Detect which cell encompasses the target text, then output its [x, y] center coordinate. 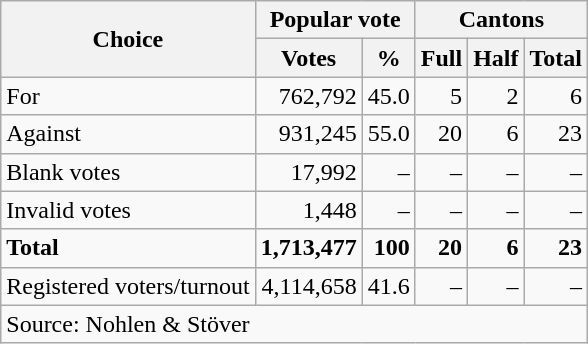
55.0 [388, 134]
45.0 [388, 96]
4,114,658 [308, 286]
1,713,477 [308, 248]
100 [388, 248]
Against [128, 134]
Source: Nohlen & Stöver [294, 324]
Invalid votes [128, 210]
762,792 [308, 96]
Cantons [501, 20]
931,245 [308, 134]
5 [441, 96]
Full [441, 58]
41.6 [388, 286]
Popular vote [335, 20]
Choice [128, 39]
For [128, 96]
Votes [308, 58]
2 [496, 96]
% [388, 58]
Half [496, 58]
17,992 [308, 172]
Blank votes [128, 172]
Registered voters/turnout [128, 286]
1,448 [308, 210]
